From the cell containing the given text, extract its center point as (X, Y) coordinate. 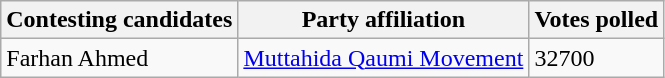
32700 (596, 58)
Muttahida Qaumi Movement (384, 58)
Contesting candidates (120, 20)
Farhan Ahmed (120, 58)
Votes polled (596, 20)
Party affiliation (384, 20)
